Detect which cell encompasses the target text, then output its [X, Y] center coordinate. 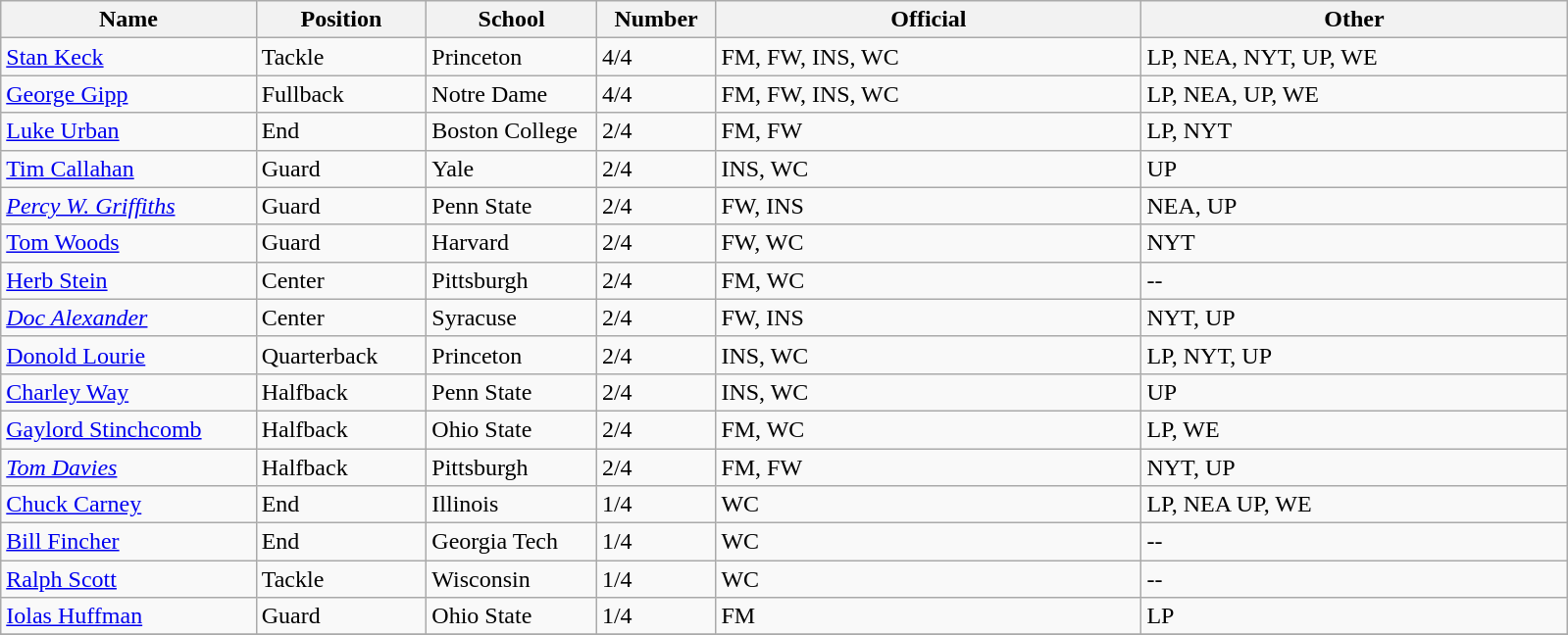
NEA, UP [1354, 206]
LP, WE [1354, 429]
Donold Lourie [128, 355]
LP [1354, 616]
Percy W. Griffiths [128, 206]
Tim Callahan [128, 169]
School [512, 20]
Yale [512, 169]
Harvard [512, 243]
Official [929, 20]
Illinois [512, 505]
Number [656, 20]
Fullback [341, 94]
George Gipp [128, 94]
LP, NYT, UP [1354, 355]
Chuck Carney [128, 505]
Iolas Huffman [128, 616]
LP, NEA, UP, WE [1354, 94]
Ralph Scott [128, 579]
Name [128, 20]
NYT [1354, 243]
Charley Way [128, 392]
Quarterback [341, 355]
LP, NYT [1354, 131]
Gaylord Stinchcomb [128, 429]
Other [1354, 20]
FW, WC [929, 243]
Position [341, 20]
Doc Alexander [128, 317]
LP, NEA UP, WE [1354, 505]
Wisconsin [512, 579]
Luke Urban [128, 131]
Herb Stein [128, 280]
Tom Woods [128, 243]
Tom Davies [128, 467]
Stan Keck [128, 57]
Boston College [512, 131]
Bill Fincher [128, 542]
Syracuse [512, 317]
Georgia Tech [512, 542]
FM [929, 616]
Notre Dame [512, 94]
LP, NEA, NYT, UP, WE [1354, 57]
